Locate the cell with the specified text and output its (x, y) center coordinate. 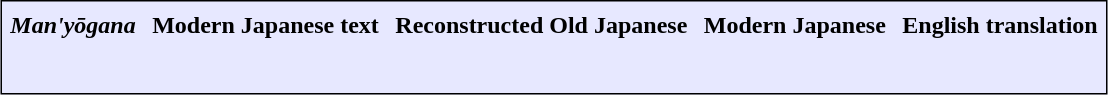
Man'yōgana (73, 25)
English translation (1000, 25)
Modern Japanese (794, 25)
Reconstructed Old Japanese (542, 25)
Modern Japanese text (266, 25)
